Return the [x, y] coordinate for the center point of the cell that contains the specified text.  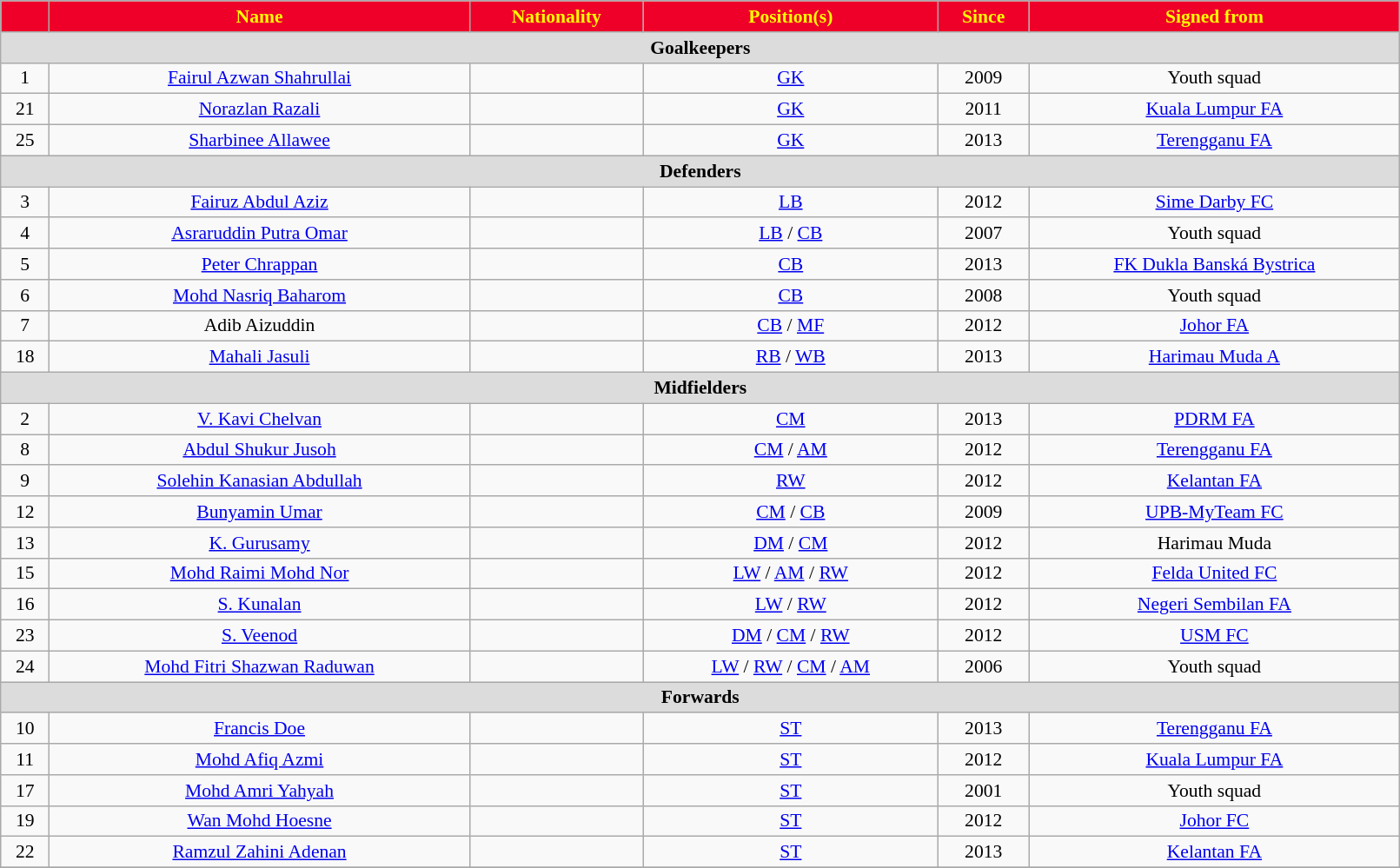
CM [791, 419]
Johor FC [1215, 821]
Mahali Jasuli [260, 357]
13 [25, 543]
19 [25, 821]
11 [25, 759]
22 [25, 852]
6 [25, 295]
USM FC [1215, 636]
7 [25, 326]
2011 [984, 109]
Midfielders [700, 388]
Name [260, 17]
PDRM FA [1215, 419]
15 [25, 573]
Mohd Amri Yahyah [260, 791]
CM / CB [791, 512]
Wan Mohd Hoesne [260, 821]
21 [25, 109]
23 [25, 636]
10 [25, 729]
16 [25, 605]
RB / WB [791, 357]
Mohd Afiq Azmi [260, 759]
CM / AM [791, 450]
4 [25, 234]
1 [25, 78]
Francis Doe [260, 729]
Peter Chrappan [260, 264]
25 [25, 141]
UPB-MyTeam FC [1215, 512]
LW / RW [791, 605]
5 [25, 264]
8 [25, 450]
Adib Aizuddin [260, 326]
LB / CB [791, 234]
S. Kunalan [260, 605]
Fairul Azwan Shahrullai [260, 78]
Harimau Muda A [1215, 357]
2 [25, 419]
Defenders [700, 171]
Norazlan Razali [260, 109]
24 [25, 666]
Negeri Sembilan FA [1215, 605]
Since [984, 17]
Abdul Shukur Jusoh [260, 450]
9 [25, 481]
Sime Darby FC [1215, 202]
Harimau Muda [1215, 543]
Ramzul Zahini Adenan [260, 852]
CB / MF [791, 326]
Asraruddin Putra Omar [260, 234]
RW [791, 481]
2008 [984, 295]
FK Dukla Banská Bystrica [1215, 264]
Sharbinee Allawee [260, 141]
Mohd Nasriq Baharom [260, 295]
V. Kavi Chelvan [260, 419]
2006 [984, 666]
Forwards [700, 698]
Solehin Kanasian Abdullah [260, 481]
Mohd Raimi Mohd Nor [260, 573]
17 [25, 791]
Goalkeepers [700, 48]
Fairuz Abdul Aziz [260, 202]
3 [25, 202]
Signed from [1215, 17]
LW / AM / RW [791, 573]
LB [791, 202]
DM / CM / RW [791, 636]
2007 [984, 234]
DM / CM [791, 543]
K. Gurusamy [260, 543]
Johor FA [1215, 326]
Nationality [556, 17]
12 [25, 512]
Position(s) [791, 17]
Felda United FC [1215, 573]
S. Veenod [260, 636]
2001 [984, 791]
18 [25, 357]
LW / RW / CM / AM [791, 666]
Mohd Fitri Shazwan Raduwan [260, 666]
Bunyamin Umar [260, 512]
